From the cell containing the given text, extract its center point as [X, Y] coordinate. 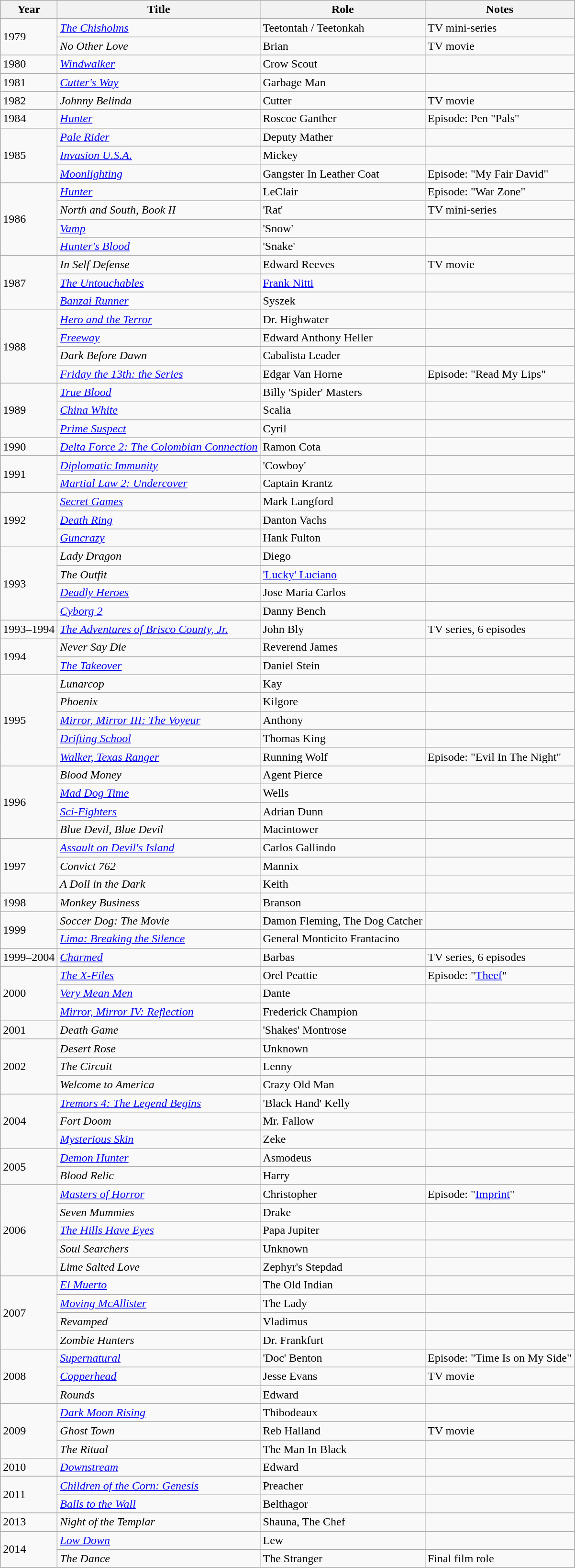
Lenny [343, 1066]
2009 [29, 1431]
LeClair [343, 192]
John Bly [343, 629]
'Lucky' Luciano [343, 575]
Supernatural [159, 1358]
Banzai Runner [159, 301]
Windwalker [159, 64]
General Monticito Frantacino [343, 939]
Zombie Hunters [159, 1340]
1984 [29, 119]
Kilgore [343, 702]
Rounds [159, 1395]
Roscoe Ganther [343, 119]
Reverend James [343, 647]
Fort Doom [159, 1121]
Belthagor [343, 1504]
Frederick Champion [343, 1012]
Lady Dragon [159, 556]
Tremors 4: The Legend Begins [159, 1103]
Welcome to America [159, 1084]
1992 [29, 519]
'Cowboy' [343, 465]
Notes [499, 10]
Christopher [343, 1194]
The Dance [159, 1558]
Hunter's Blood [159, 247]
Blood Relic [159, 1176]
Freeway [159, 338]
Monkey Business [159, 902]
Dr. Highwater [343, 319]
1994 [29, 656]
Moonlighting [159, 173]
Moving McAllister [159, 1303]
Masters of Horror [159, 1194]
Mannix [343, 866]
2002 [29, 1066]
Preacher [343, 1486]
Convict 762 [159, 866]
Reb Halland [343, 1431]
Delta Force 2: The Colombian Connection [159, 447]
Friday the 13th: the Series [159, 374]
Revamped [159, 1321]
1990 [29, 447]
Cutter [343, 101]
El Muerto [159, 1285]
Episode: "My Fair David" [499, 173]
Death Game [159, 1030]
The Man In Black [343, 1449]
Desert Rose [159, 1048]
Cutter's Way [159, 82]
Zephyr's Stepdad [343, 1267]
Downstream [159, 1467]
2001 [29, 1030]
Edgar Van Horne [343, 374]
2014 [29, 1549]
The Stranger [343, 1558]
Garbage Man [343, 82]
Diplomatic Immunity [159, 465]
The Chisholms [159, 28]
Mirror, Mirror III: The Voyeur [159, 720]
Running Wolf [343, 756]
In Self Defense [159, 265]
Danton Vachs [343, 519]
Blue Devil, Blue Devil [159, 830]
Edward Reeves [343, 265]
Demon Hunter [159, 1158]
The Hills Have Eyes [159, 1230]
Episode: "War Zone" [499, 192]
Charmed [159, 957]
1979 [29, 37]
2006 [29, 1230]
Sci-Fighters [159, 812]
Cyborg 2 [159, 611]
Daniel Stein [343, 666]
Year [29, 10]
North and South, Book II [159, 210]
The Old Indian [343, 1285]
Mirror, Mirror IV: Reflection [159, 1012]
Lime Salted Love [159, 1267]
Death Ring [159, 519]
Assault on Devil's Island [159, 848]
Papa Jupiter [343, 1230]
Martial Law 2: Undercover [159, 483]
Soul Searchers [159, 1249]
1996 [29, 802]
Drifting School [159, 738]
Crow Scout [343, 64]
Vladimus [343, 1321]
Keith [343, 884]
Zeke [343, 1139]
'Snake' [343, 247]
Edward Anthony Heller [343, 338]
Lew [343, 1540]
Children of the Corn: Genesis [159, 1486]
Night of the Templar [159, 1522]
Orel Peattie [343, 975]
Hero and the Terror [159, 319]
Ghost Town [159, 1431]
Jose Maria Carlos [343, 593]
Anthony [343, 720]
No Other Love [159, 46]
1997 [29, 866]
1989 [29, 410]
Phoenix [159, 702]
'Shakes' Montrose [343, 1030]
Soccer Dog: The Movie [159, 921]
1998 [29, 902]
Macintower [343, 830]
Balls to the Wall [159, 1504]
The Ritual [159, 1449]
Copperhead [159, 1376]
Dante [343, 993]
2010 [29, 1467]
Lunarcop [159, 684]
1991 [29, 474]
Low Down [159, 1540]
Danny Bench [343, 611]
Frank Nitti [343, 283]
'Rat' [343, 210]
Kay [343, 684]
1993–1994 [29, 629]
Mysterious Skin [159, 1139]
China White [159, 410]
Role [343, 10]
Billy 'Spider' Masters [343, 392]
Invasion U.S.A. [159, 155]
The Circuit [159, 1066]
Cyril [343, 429]
Mickey [343, 155]
Jesse Evans [343, 1376]
Guncrazy [159, 538]
Drake [343, 1212]
Asmodeus [343, 1158]
'Snow' [343, 228]
1999 [29, 930]
The X-Files [159, 975]
True Blood [159, 392]
Diego [343, 556]
2004 [29, 1121]
Damon Fleming, The Dog Catcher [343, 921]
2013 [29, 1522]
Thomas King [343, 738]
1985 [29, 155]
Gangster In Leather Coat [343, 173]
2000 [29, 993]
Mark Langford [343, 501]
1981 [29, 82]
'Black Hand' Kelly [343, 1103]
Mr. Fallow [343, 1121]
Dark Moon Rising [159, 1413]
Mad Dog Time [159, 793]
Dr. Frankfurt [343, 1340]
1982 [29, 101]
2007 [29, 1312]
Cabalista Leader [343, 356]
1993 [29, 584]
1988 [29, 347]
Wells [343, 793]
Seven Mummies [159, 1212]
Episode: "Time Is on My Side" [499, 1358]
Harry [343, 1176]
Lima: Breaking the Silence [159, 939]
Captain Krantz [343, 483]
2011 [29, 1495]
Title [159, 10]
Episode: "Read My Lips" [499, 374]
Syszek [343, 301]
Episode: "Theef" [499, 975]
Scalia [343, 410]
Carlos Gallindo [343, 848]
Pale Rider [159, 137]
Branson [343, 902]
Deadly Heroes [159, 593]
'Doc' Benton [343, 1358]
The Outfit [159, 575]
Barbas [343, 957]
The Adventures of Brisco County, Jr. [159, 629]
1980 [29, 64]
1995 [29, 720]
Ramon Cota [343, 447]
Dark Before Dawn [159, 356]
Walker, Texas Ranger [159, 756]
Blood Money [159, 775]
Johnny Belinda [159, 101]
Never Say Die [159, 647]
Episode: Pen "Pals" [499, 119]
Final film role [499, 1558]
Secret Games [159, 501]
The Takeover [159, 666]
2005 [29, 1167]
The Lady [343, 1303]
The Untouchables [159, 283]
Teetontah / Teetonkah [343, 28]
A Doll in the Dark [159, 884]
Thibodeaux [343, 1413]
Very Mean Men [159, 993]
Crazy Old Man [343, 1084]
Shauna, The Chef [343, 1522]
Vamp [159, 228]
1987 [29, 283]
1986 [29, 219]
Brian [343, 46]
Agent Pierce [343, 775]
2008 [29, 1376]
Hank Fulton [343, 538]
Deputy Mather [343, 137]
Episode: "Imprint" [499, 1194]
Adrian Dunn [343, 812]
Prime Suspect [159, 429]
Episode: "Evil In The Night" [499, 756]
1999–2004 [29, 957]
